Determine the [x, y] coordinate at the center of the cell enclosing the given text.  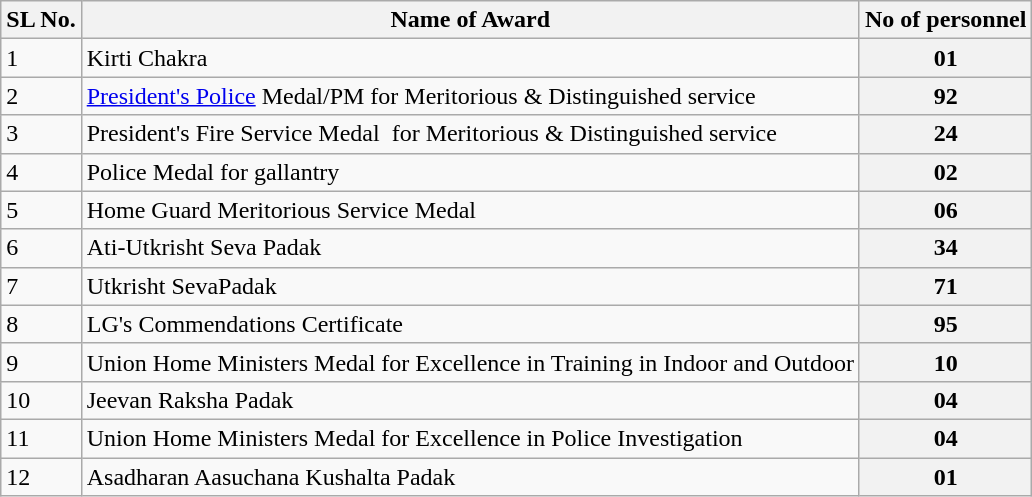
24 [945, 134]
1 [41, 58]
5 [41, 210]
Asadharan Aasuchana Kushalta Padak [470, 477]
Name of Award [470, 20]
34 [945, 248]
LG's Commendations Certificate [470, 324]
Utkrisht SevaPadak [470, 286]
SL No. [41, 20]
Jeevan Raksha Padak [470, 400]
President's Police Medal/PM for Meritorious & Distinguished service [470, 96]
Home Guard Meritorious Service Medal [470, 210]
95 [945, 324]
Union Home Ministers Medal for Excellence in Police Investigation [470, 438]
Police Medal for gallantry [470, 172]
6 [41, 248]
2 [41, 96]
3 [41, 134]
92 [945, 96]
11 [41, 438]
7 [41, 286]
9 [41, 362]
71 [945, 286]
02 [945, 172]
Kirti Chakra [470, 58]
President's Fire Service Medal for Meritorious & Distinguished service [470, 134]
12 [41, 477]
No of personnel [945, 20]
Union Home Ministers Medal for Excellence in Training in Indoor and Outdoor [470, 362]
Ati-Utkrisht Seva Padak [470, 248]
06 [945, 210]
4 [41, 172]
8 [41, 324]
